Detect which cell encompasses the target text, then output its [X, Y] center coordinate. 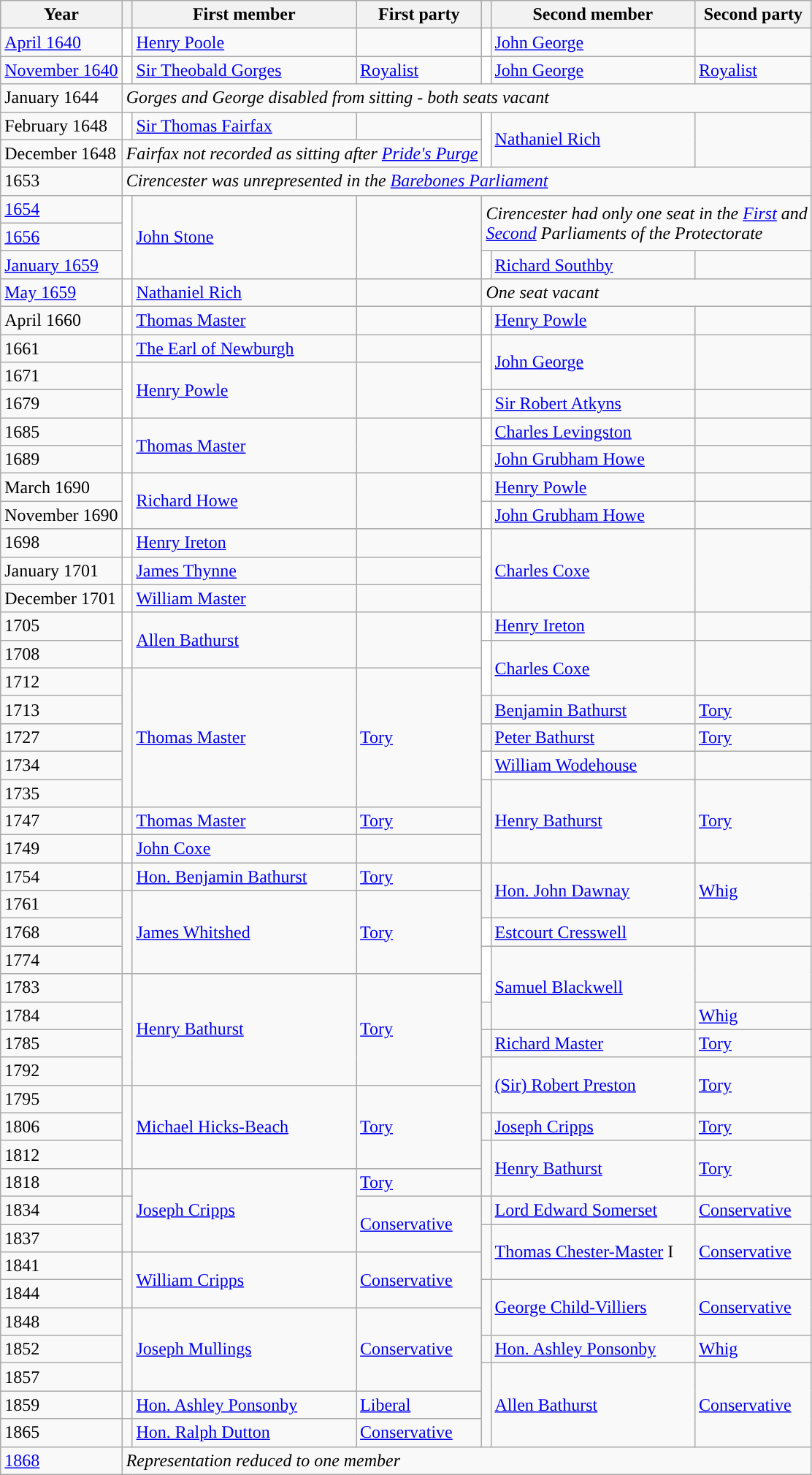
Sir Theobald Gorges [244, 70]
1734 [61, 765]
1844 [61, 1294]
Hon. Benjamin Bathurst [244, 877]
1685 [61, 432]
December 1648 [61, 153]
1656 [61, 237]
January 1644 [61, 98]
1785 [61, 1043]
Hon. Ralph Dutton [244, 1433]
1818 [61, 1182]
1841 [61, 1266]
1806 [61, 1127]
1727 [61, 737]
1857 [61, 1377]
Richard Howe [244, 501]
William Cripps [244, 1280]
Sir Robert Atkyns [593, 404]
1712 [61, 682]
First member [244, 15]
John Coxe [244, 849]
1698 [61, 543]
1859 [61, 1405]
Richard Master [593, 1043]
March 1690 [61, 487]
Second member [593, 15]
1868 [61, 1460]
Henry Poole [244, 42]
1812 [61, 1154]
One seat vacant [647, 292]
1754 [61, 877]
1837 [61, 1238]
1795 [61, 1099]
November 1640 [61, 70]
Year [61, 15]
Cirencester had only one seat in the First and Second Parliaments of the Protectorate [647, 223]
Peter Bathurst [593, 737]
1747 [61, 821]
1713 [61, 709]
January 1659 [61, 264]
1708 [61, 654]
1768 [61, 932]
Thomas Chester-Master I [593, 1252]
Gorges and George disabled from sitting - both seats vacant [467, 98]
(Sir) Robert Preston [593, 1085]
Joseph Mullings [244, 1349]
Second party [753, 15]
1761 [61, 904]
May 1659 [61, 292]
James Whitshed [244, 932]
1749 [61, 849]
First party [419, 15]
1774 [61, 960]
1661 [61, 348]
November 1690 [61, 515]
1705 [61, 626]
1679 [61, 404]
1735 [61, 793]
Lord Edward Somerset [593, 1210]
1834 [61, 1210]
Benjamin Bathurst [593, 709]
Richard Southby [593, 264]
April 1660 [61, 320]
The Earl of Newburgh [244, 348]
1689 [61, 460]
Sir Thomas Fairfax [244, 126]
February 1648 [61, 126]
Liberal [419, 1405]
Fairfax not recorded as sitting after Pride's Purge [302, 153]
1783 [61, 988]
1852 [61, 1349]
Charles Levingston [593, 432]
John Stone [244, 237]
Michael Hicks-Beach [244, 1127]
1848 [61, 1322]
Cirencester was unrepresented in the Barebones Parliament [467, 181]
Samuel Blackwell [593, 988]
William Wodehouse [593, 765]
1671 [61, 376]
December 1701 [61, 598]
1792 [61, 1071]
James Thynne [244, 571]
1653 [61, 181]
1865 [61, 1433]
Estcourt Cresswell [593, 932]
1784 [61, 1015]
1654 [61, 209]
George Child-Villiers [593, 1308]
Hon. John Dawnay [593, 891]
April 1640 [61, 42]
January 1701 [61, 571]
William Master [244, 598]
Representation reduced to one member [467, 1460]
